Return [x, y] of the center of cell containing provided text 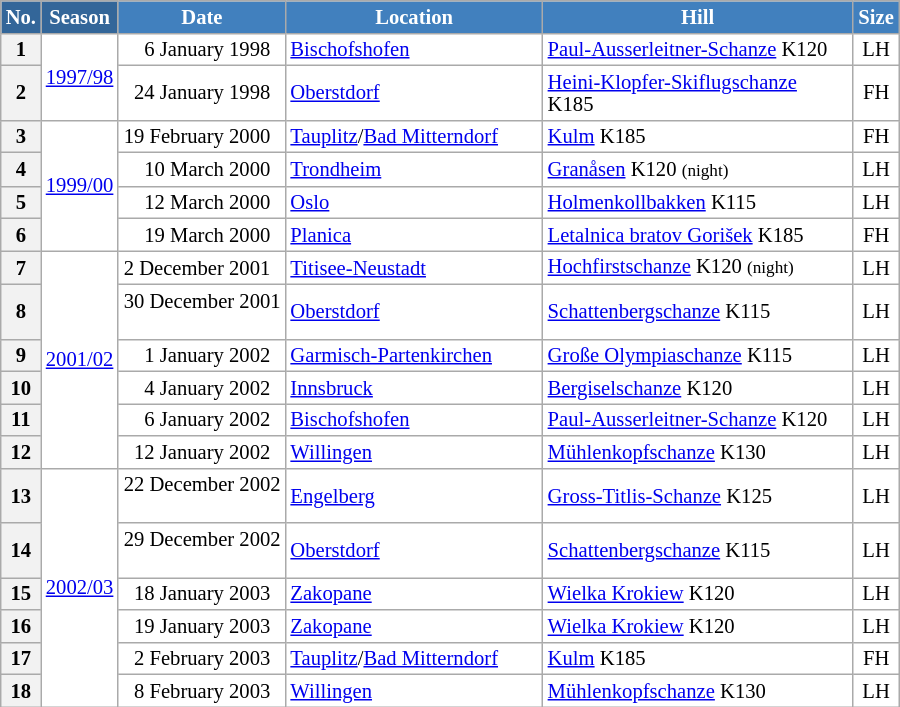
Engelberg [414, 496]
3 [21, 136]
11 [21, 419]
14 [21, 550]
1 [21, 49]
8 [21, 312]
Hill [698, 16]
2002/03 [80, 587]
12 March 2000 [202, 202]
18 January 2003 [202, 593]
15 [21, 593]
19 January 2003 [202, 626]
Hochfirstschanze K120 (night) [698, 267]
10 March 2000 [202, 169]
Garmisch-Partenkirchen [414, 355]
1999/00 [80, 185]
2 February 2003 [202, 658]
5 [21, 202]
6 January 1998 [202, 49]
Location [414, 16]
30 December 2001 [202, 312]
4 [21, 169]
Season [80, 16]
Heini-Klopfer-Skiflugschanze K185 [698, 92]
18 [21, 690]
Oslo [414, 202]
4 January 2002 [202, 387]
1997/98 [80, 76]
19 March 2000 [202, 234]
2 [21, 92]
No. [21, 16]
9 [21, 355]
2001/02 [80, 359]
17 [21, 658]
16 [21, 626]
Letalnica bratov Gorišek K185 [698, 234]
13 [21, 496]
8 February 2003 [202, 690]
12 January 2002 [202, 452]
6 [21, 234]
Titisee-Neustadt [414, 267]
Bergiselschanze K120 [698, 387]
7 [21, 267]
Holmenkollbakken K115 [698, 202]
Innsbruck [414, 387]
24 January 1998 [202, 92]
Trondheim [414, 169]
1 January 2002 [202, 355]
Size [876, 16]
29 December 2002 [202, 550]
22 December 2002 [202, 496]
2 December 2001 [202, 267]
Große Olympiaschanze K115 [698, 355]
Gross-Titlis-Schanze K125 [698, 496]
Date [202, 16]
Planica [414, 234]
12 [21, 452]
10 [21, 387]
6 January 2002 [202, 419]
Granåsen K120 (night) [698, 169]
19 February 2000 [202, 136]
